For the text-containing cell, return its midpoint in [x, y] coordinate format. 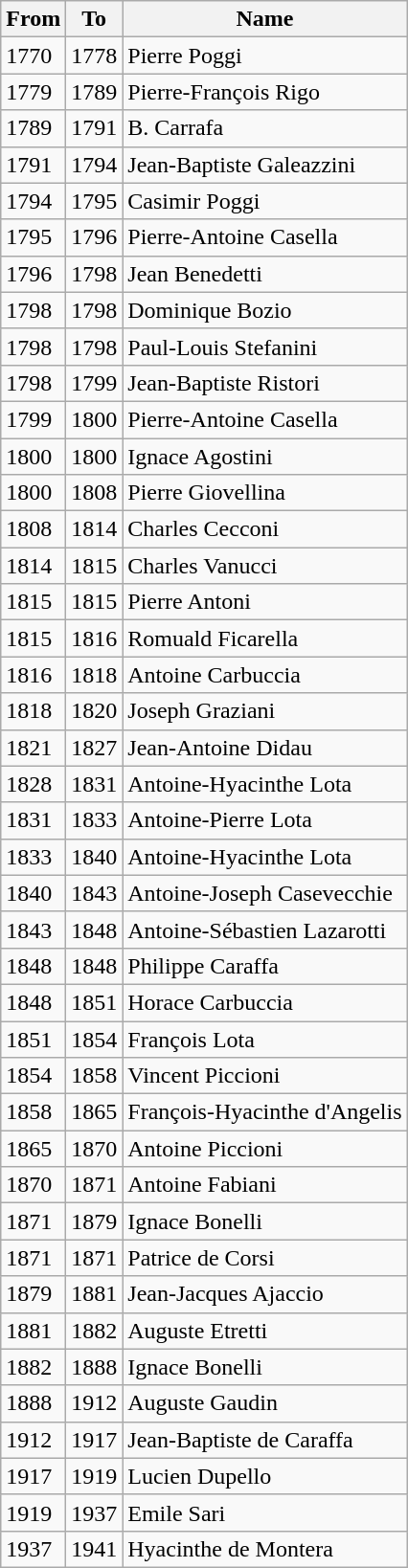
Casimir Poggi [264, 201]
1941 [94, 1549]
Jean-Jacques Ajaccio [264, 1294]
Pierre Giovellina [264, 493]
Auguste Gaudin [264, 1403]
Romuald Ficarella [264, 638]
Antoine Fabiani [264, 1185]
Charles Vanucci [264, 566]
Joseph Graziani [264, 711]
Auguste Etretti [264, 1331]
Hyacinthe de Montera [264, 1549]
Antoine Piccioni [264, 1149]
From [34, 19]
Dominique Bozio [264, 310]
B. Carrafa [264, 128]
François Lota [264, 1039]
1821 [34, 748]
Patrice de Corsi [264, 1258]
1770 [34, 56]
1820 [94, 711]
Horace Carbuccia [264, 1002]
Name [264, 19]
1778 [94, 56]
Paul-Louis Stefanini [264, 347]
Ignace Agostini [264, 457]
Jean Benedetti [264, 274]
Vincent Piccioni [264, 1076]
Emile Sari [264, 1512]
François-Hyacinthe d'Angelis [264, 1112]
Jean-Antoine Didau [264, 748]
Lucien Dupello [264, 1476]
Philippe Caraffa [264, 966]
Jean-Baptiste Ristori [264, 383]
To [94, 19]
Pierre-François Rigo [264, 92]
Pierre Antoni [264, 602]
Antoine-Sébastien Lazarotti [264, 930]
Jean-Baptiste de Caraffa [264, 1440]
Charles Cecconi [264, 529]
1828 [34, 784]
Antoine Carbuccia [264, 675]
Pierre Poggi [264, 56]
Antoine-Pierre Lota [264, 820]
Jean-Baptiste Galeazzini [264, 165]
1779 [34, 92]
1827 [94, 748]
Antoine-Joseph Casevecchie [264, 893]
